Pinpoint the cell where the given text exists, returning its (X, Y) midpoint coordinate. 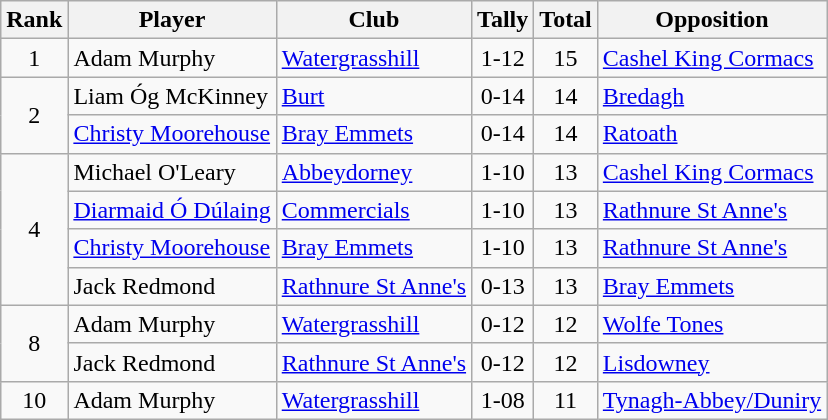
Burt (374, 96)
Tally (503, 20)
1-12 (503, 58)
4 (34, 229)
Lisdowney (712, 362)
15 (566, 58)
10 (34, 400)
1-08 (503, 400)
1 (34, 58)
Total (566, 20)
0-13 (503, 286)
11 (566, 400)
Rank (34, 20)
Diarmaid Ó Dúlaing (172, 210)
Liam Óg McKinney (172, 96)
Player (172, 20)
Opposition (712, 20)
Michael O'Leary (172, 172)
Commercials (374, 210)
Ratoath (712, 134)
8 (34, 343)
Wolfe Tones (712, 324)
Club (374, 20)
Abbeydorney (374, 172)
Tynagh-Abbey/Duniry (712, 400)
2 (34, 115)
Bredagh (712, 96)
